Pinpoint the cell where the given text exists, returning its [x, y] midpoint coordinate. 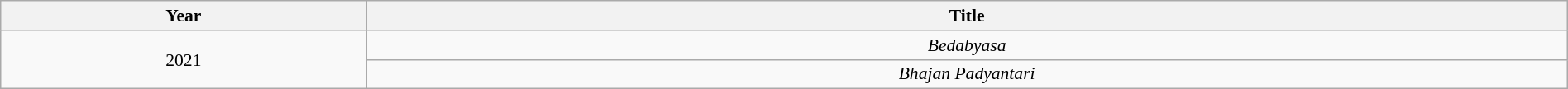
2021 [184, 59]
Bedabyasa [967, 45]
Year [184, 16]
Title [967, 16]
Bhajan Padyantari [967, 74]
